Pinpoint the cell where the given text exists, returning its [X, Y] midpoint coordinate. 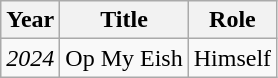
Title [124, 20]
Himself [232, 58]
2024 [30, 58]
Year [30, 20]
Op My Eish [124, 58]
Role [232, 20]
